Search for the cell housing the specified text and yield its (X, Y) center coordinate. 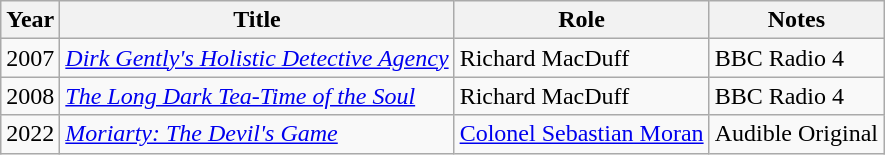
Notes (796, 20)
Audible Original (796, 134)
The Long Dark Tea-Time of the Soul (257, 96)
Colonel Sebastian Moran (582, 134)
Title (257, 20)
Role (582, 20)
Year (30, 20)
2007 (30, 58)
Dirk Gently's Holistic Detective Agency (257, 58)
Moriarty: The Devil's Game (257, 134)
2022 (30, 134)
2008 (30, 96)
